Find where the given text appears and provide that cell's center as (X, Y) coordinate. 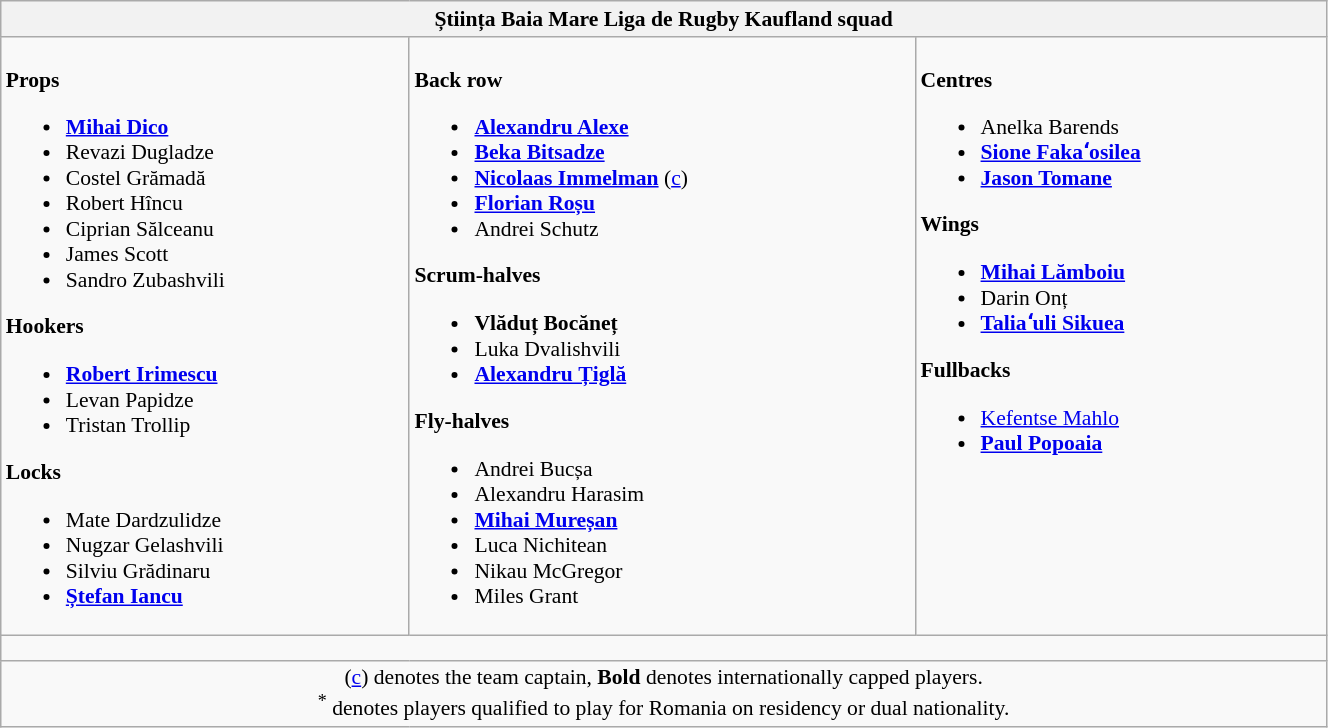
Știința Baia Mare Liga de Rugby Kaufland squad (664, 19)
Centres Anelka Barends Sione Fakaʻosilea Jason TomaneWings Mihai Lămboiu Darin Onț Taliaʻuli SikueaFullbacks Kefentse Mahlo Paul Popoaia (1120, 336)
